Pinpoint the cell where the given text exists, returning its (X, Y) midpoint coordinate. 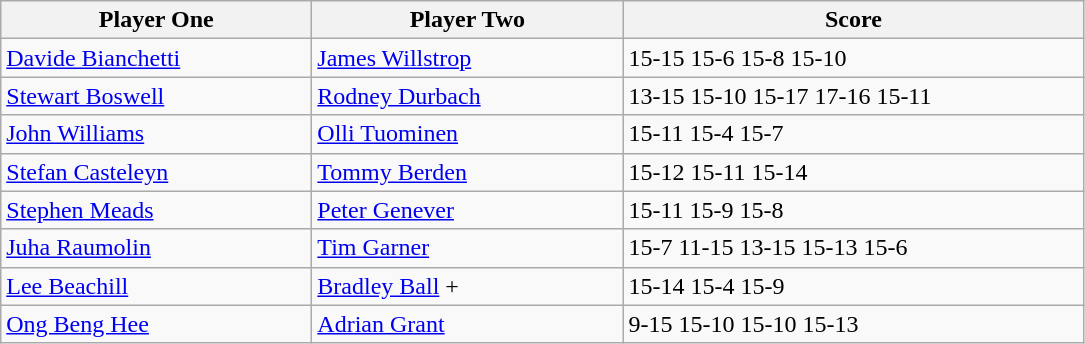
Rodney Durbach (468, 96)
15-14 15-4 15-9 (854, 286)
Stephen Meads (156, 210)
John Williams (156, 134)
15-7 11-15 13-15 15-13 15-6 (854, 248)
Peter Genever (468, 210)
Score (854, 20)
15-11 15-9 15-8 (854, 210)
Stewart Boswell (156, 96)
Player One (156, 20)
James Willstrop (468, 58)
Davide Bianchetti (156, 58)
Juha Raumolin (156, 248)
Lee Beachill (156, 286)
15-11 15-4 15-7 (854, 134)
Stefan Casteleyn (156, 172)
Tim Garner (468, 248)
15-12 15-11 15-14 (854, 172)
13-15 15-10 15-17 17-16 15-11 (854, 96)
Bradley Ball + (468, 286)
Ong Beng Hee (156, 324)
Olli Tuominen (468, 134)
15-15 15-6 15-8 15-10 (854, 58)
Tommy Berden (468, 172)
9-15 15-10 15-10 15-13 (854, 324)
Adrian Grant (468, 324)
Player Two (468, 20)
